Return the [x, y] coordinate for the center point of the cell that contains the specified text.  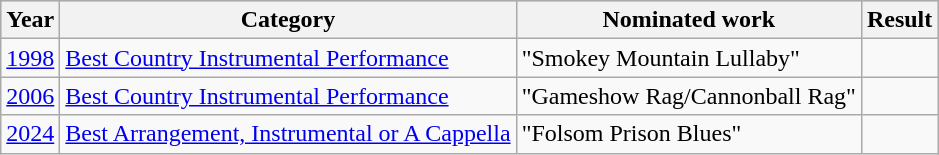
Nominated work [688, 20]
Year [30, 20]
2006 [30, 96]
Category [288, 20]
Best Arrangement, Instrumental or A Cappella [288, 134]
"Folsom Prison Blues" [688, 134]
Result [899, 20]
"Gameshow Rag/Cannonball Rag" [688, 96]
2024 [30, 134]
1998 [30, 58]
"Smokey Mountain Lullaby" [688, 58]
